Identify which cell holds the provided text, then report its [X, Y] central coordinate. 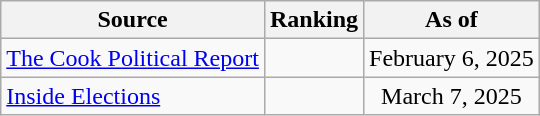
March 7, 2025 [452, 96]
The Cook Political Report [133, 58]
Source [133, 20]
Ranking [314, 20]
Inside Elections [133, 96]
February 6, 2025 [452, 58]
As of [452, 20]
